Capture the cell that displays the provided text and extract its (x, y) central coordinate. 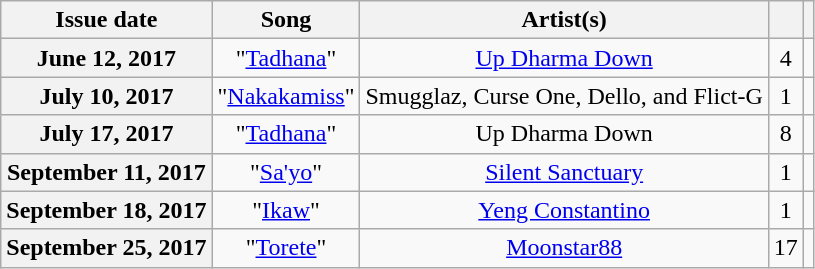
8 (786, 134)
Smugglaz, Curse One, Dello, and Flict-G (564, 96)
September 18, 2017 (106, 210)
"Torete" (286, 248)
"Ikaw" (286, 210)
Yeng Constantino (564, 210)
September 11, 2017 (106, 172)
July 17, 2017 (106, 134)
July 10, 2017 (106, 96)
Silent Sanctuary (564, 172)
17 (786, 248)
4 (786, 58)
Artist(s) (564, 20)
June 12, 2017 (106, 58)
"Sa'yo" (286, 172)
Moonstar88 (564, 248)
Issue date (106, 20)
September 25, 2017 (106, 248)
"Nakakamiss" (286, 96)
Song (286, 20)
